Find where the given text appears and provide that cell's center as (X, Y) coordinate. 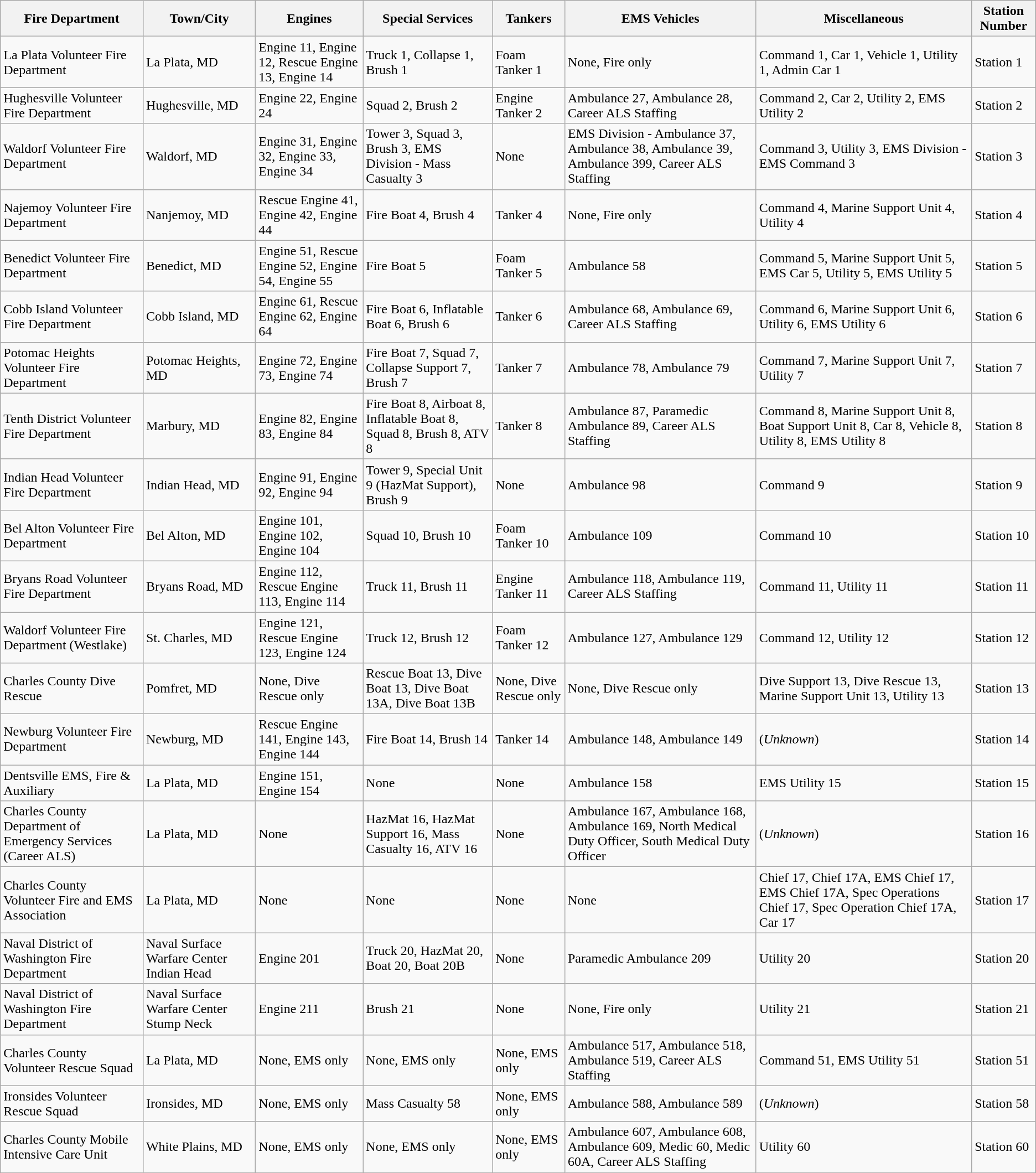
Engine 201 (309, 958)
Bel Alton Volunteer Fire Department (72, 535)
Paramedic Ambulance 209 (660, 958)
Ambulance 127, Ambulance 129 (660, 638)
Station 17 (1004, 900)
Engine 211 (309, 1009)
Station 2 (1004, 105)
Ambulance 588, Ambulance 589 (660, 1104)
Tower 3, Squad 3, Brush 3, EMS Division - Mass Casualty 3 (428, 156)
Indian Head Volunteer Fire Department (72, 484)
Rescue Engine 41, Engine 42, Engine 44 (309, 215)
Waldorf Volunteer Fire Department (72, 156)
Chief 17, Chief 17A, EMS Chief 17, EMS Chief 17A, Spec Operations Chief 17, Spec Operation Chief 17A, Car 17 (864, 900)
Station 3 (1004, 156)
HazMat 16, HazMat Support 16, Mass Casualty 16, ATV 16 (428, 834)
Command 51, EMS Utility 51 (864, 1060)
Station 16 (1004, 834)
Ambulance 87, Paramedic Ambulance 89, Career ALS Staffing (660, 426)
Special Services (428, 19)
Engine 101, Engine 102, Engine 104 (309, 535)
Command 5, Marine Support Unit 5, EMS Car 5, Utility 5, EMS Utility 5 (864, 266)
Cobb Island, MD (199, 317)
Tanker 7 (529, 368)
Truck 1, Collapse 1, Brush 1 (428, 62)
Ambulance 167, Ambulance 168, Ambulance 169, North Medical Duty Officer, South Medical Duty Officer (660, 834)
Bryans Road Volunteer Fire Department (72, 586)
Command 2, Car 2, Utility 2, EMS Utility 2 (864, 105)
Potomac Heights Volunteer Fire Department (72, 368)
Engine 151, Engine 154 (309, 783)
EMS Vehicles (660, 19)
Foam Tanker 12 (529, 638)
Squad 2, Brush 2 (428, 105)
Charles County Mobile Intensive Care Unit (72, 1147)
Station 9 (1004, 484)
Indian Head, MD (199, 484)
Station 14 (1004, 740)
Engine Tanker 11 (529, 586)
Ambulance 78, Ambulance 79 (660, 368)
Truck 11, Brush 11 (428, 586)
Station 21 (1004, 1009)
Command 12, Utility 12 (864, 638)
Naval Surface Warfare Center Indian Head (199, 958)
La Plata Volunteer Fire Department (72, 62)
Station Number (1004, 19)
Engines (309, 19)
Ironsides Volunteer Rescue Squad (72, 1104)
Fire Boat 4, Brush 4 (428, 215)
Truck 12, Brush 12 (428, 638)
Brush 21 (428, 1009)
Station 15 (1004, 783)
Rescue Engine 141, Engine 143, Engine 144 (309, 740)
Charles County Volunteer Rescue Squad (72, 1060)
Benedict, MD (199, 266)
Benedict Volunteer Fire Department (72, 266)
Newburg Volunteer Fire Department (72, 740)
Station 4 (1004, 215)
Station 6 (1004, 317)
Station 10 (1004, 535)
Ambulance 68, Ambulance 69, Career ALS Staffing (660, 317)
Station 11 (1004, 586)
Tower 9, Special Unit 9 (HazMat Support), Brush 9 (428, 484)
Ambulance 158 (660, 783)
Bel Alton, MD (199, 535)
Naval Surface Warfare Center Stump Neck (199, 1009)
Station 20 (1004, 958)
Tanker 14 (529, 740)
Ambulance 517, Ambulance 518, Ambulance 519, Career ALS Staffing (660, 1060)
Foam Tanker 10 (529, 535)
Engine 72, Engine 73, Engine 74 (309, 368)
Fire Boat 6, Inflatable Boat 6, Brush 6 (428, 317)
Tenth District Volunteer Fire Department (72, 426)
Ironsides, MD (199, 1104)
Tankers (529, 19)
Bryans Road, MD (199, 586)
Miscellaneous (864, 19)
Potomac Heights, MD (199, 368)
Foam Tanker 1 (529, 62)
Station 58 (1004, 1104)
Fire Boat 5 (428, 266)
Foam Tanker 5 (529, 266)
Command 11, Utility 11 (864, 586)
EMS Division - Ambulance 37, Ambulance 38, Ambulance 39, Ambulance 399, Career ALS Staffing (660, 156)
Tanker 4 (529, 215)
Ambulance 607, Ambulance 608, Ambulance 609, Medic 60, Medic 60A, Career ALS Staffing (660, 1147)
Town/City (199, 19)
Engine 61, Rescue Engine 62, Engine 64 (309, 317)
Engine 82, Engine 83, Engine 84 (309, 426)
Dentsville EMS, Fire & Auxiliary (72, 783)
Command 3, Utility 3, EMS Division - EMS Command 3 (864, 156)
Hughesville Volunteer Fire Department (72, 105)
Charles County Department of Emergency Services (Career ALS) (72, 834)
Station 8 (1004, 426)
Ambulance 148, Ambulance 149 (660, 740)
Command 4, Marine Support Unit 4, Utility 4 (864, 215)
Pomfret, MD (199, 689)
Cobb Island Volunteer Fire Department (72, 317)
Engine 22, Engine 24 (309, 105)
Rescue Boat 13, Dive Boat 13, Dive Boat 13A, Dive Boat 13B (428, 689)
Waldorf Volunteer Fire Department (Westlake) (72, 638)
Charles County Volunteer Fire and EMS Association (72, 900)
Waldorf, MD (199, 156)
Engine 112, Rescue Engine 113, Engine 114 (309, 586)
St. Charles, MD (199, 638)
Utility 21 (864, 1009)
Station 13 (1004, 689)
Command 8, Marine Support Unit 8, Boat Support Unit 8, Car 8, Vehicle 8, Utility 8, EMS Utility 8 (864, 426)
Command 6, Marine Support Unit 6, Utility 6, EMS Utility 6 (864, 317)
Mass Casualty 58 (428, 1104)
Ambulance 27, Ambulance 28, Career ALS Staffing (660, 105)
Command 9 (864, 484)
Utility 20 (864, 958)
Utility 60 (864, 1147)
Station 1 (1004, 62)
Engine Tanker 2 (529, 105)
EMS Utility 15 (864, 783)
Ambulance 109 (660, 535)
Engine 11, Engine 12, Rescue Engine 13, Engine 14 (309, 62)
Najemoy Volunteer Fire Department (72, 215)
White Plains, MD (199, 1147)
Station 51 (1004, 1060)
Ambulance 98 (660, 484)
Hughesville, MD (199, 105)
Charles County Dive Rescue (72, 689)
Engine 51, Rescue Engine 52, Engine 54, Engine 55 (309, 266)
Command 1, Car 1, Vehicle 1, Utility 1, Admin Car 1 (864, 62)
Marbury, MD (199, 426)
Tanker 8 (529, 426)
Engine 91, Engine 92, Engine 94 (309, 484)
Station 12 (1004, 638)
Fire Boat 7, Squad 7, Collapse Support 7, Brush 7 (428, 368)
Fire Department (72, 19)
Ambulance 58 (660, 266)
Squad 10, Brush 10 (428, 535)
Dive Support 13, Dive Rescue 13, Marine Support Unit 13, Utility 13 (864, 689)
Station 7 (1004, 368)
Nanjemoy, MD (199, 215)
Newburg, MD (199, 740)
Command 7, Marine Support Unit 7, Utility 7 (864, 368)
Fire Boat 14, Brush 14 (428, 740)
Engine 121, Rescue Engine 123, Engine 124 (309, 638)
Ambulance 118, Ambulance 119, Career ALS Staffing (660, 586)
Engine 31, Engine 32, Engine 33, Engine 34 (309, 156)
Command 10 (864, 535)
Truck 20, HazMat 20, Boat 20, Boat 20B (428, 958)
Station 5 (1004, 266)
Station 60 (1004, 1147)
Fire Boat 8, Airboat 8, Inflatable Boat 8, Squad 8, Brush 8, ATV 8 (428, 426)
Tanker 6 (529, 317)
